Find where the given text appears and provide that cell's center as [X, Y] coordinate. 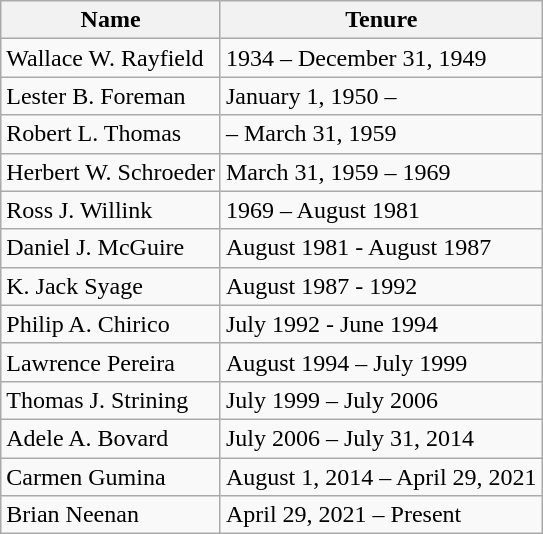
Brian Neenan [111, 515]
April 29, 2021 – Present [381, 515]
July 2006 – July 31, 2014 [381, 438]
1969 – August 1981 [381, 210]
1934 – December 31, 1949 [381, 58]
July 1999 – July 2006 [381, 400]
Lester B. Foreman [111, 96]
January 1, 1950 – [381, 96]
Wallace W. Rayfield [111, 58]
August 1, 2014 – April 29, 2021 [381, 477]
August 1987 - 1992 [381, 286]
Daniel J. McGuire [111, 248]
Carmen Gumina [111, 477]
Robert L. Thomas [111, 134]
July 1992 - June 1994 [381, 324]
Thomas J. Strining [111, 400]
Herbert W. Schroeder [111, 172]
Lawrence Pereira [111, 362]
Philip A. Chirico [111, 324]
August 1994 – July 1999 [381, 362]
K. Jack Syage [111, 286]
Ross J. Willink [111, 210]
August 1981 - August 1987 [381, 248]
– March 31, 1959 [381, 134]
March 31, 1959 – 1969 [381, 172]
Name [111, 20]
Tenure [381, 20]
Adele A. Bovard [111, 438]
